Return the (X, Y) coordinate for the center point of the cell that contains the specified text.  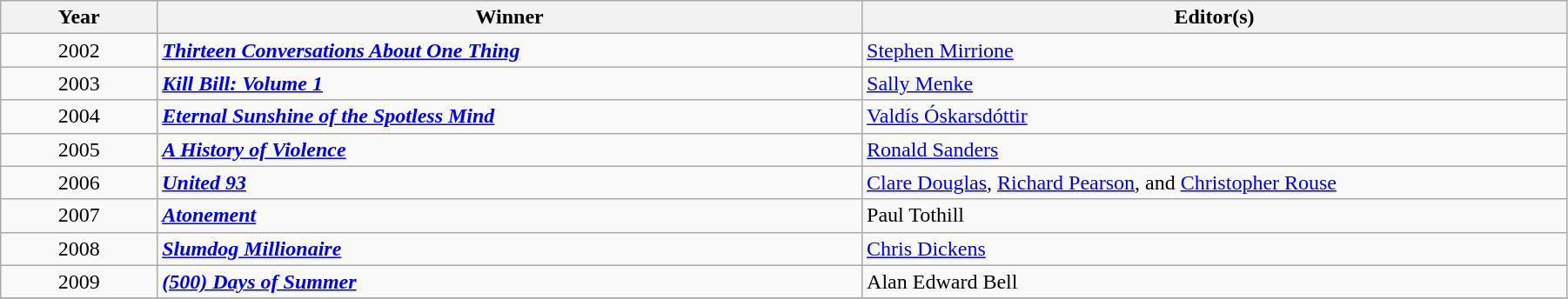
Sally Menke (1215, 83)
Slumdog Millionaire (510, 249)
Ronald Sanders (1215, 149)
2006 (79, 183)
(500) Days of Summer (510, 282)
Year (79, 17)
2009 (79, 282)
2003 (79, 83)
Winner (510, 17)
Thirteen Conversations About One Thing (510, 50)
2005 (79, 149)
2007 (79, 216)
A History of Violence (510, 149)
United 93 (510, 183)
2004 (79, 116)
Paul Tothill (1215, 216)
Clare Douglas, Richard Pearson, and Christopher Rouse (1215, 183)
Valdís Óskarsdóttir (1215, 116)
Stephen Mirrione (1215, 50)
2002 (79, 50)
Chris Dickens (1215, 249)
Atonement (510, 216)
Alan Edward Bell (1215, 282)
2008 (79, 249)
Eternal Sunshine of the Spotless Mind (510, 116)
Editor(s) (1215, 17)
Kill Bill: Volume 1 (510, 83)
